Scan for the cell matching the given text and deliver its (x, y) coordinate at center. 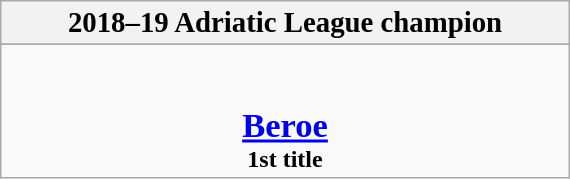
Beroe 1st title (284, 112)
2018–19 Adriatic League champion (284, 23)
